For the text-containing cell, return its midpoint in [X, Y] coordinate format. 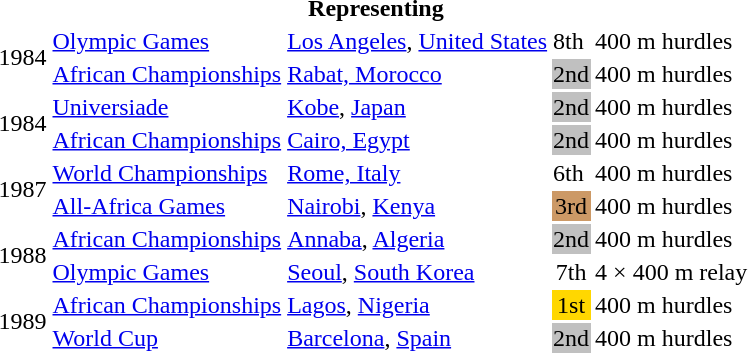
Kobe, Japan [418, 107]
Seoul, South Korea [418, 272]
Nairobi, Kenya [418, 206]
Annaba, Algeria [418, 239]
7th [572, 272]
1st [572, 305]
Cairo, Egypt [418, 140]
6th [572, 173]
3rd [572, 206]
Los Angeles, United States [418, 41]
World Championships [167, 173]
Lagos, Nigeria [418, 305]
8th [572, 41]
Rome, Italy [418, 173]
Rabat, Morocco [418, 74]
All-Africa Games [167, 206]
Universiade [167, 107]
Barcelona, Spain [418, 338]
World Cup [167, 338]
